For the text-containing cell, return its midpoint in (x, y) coordinate format. 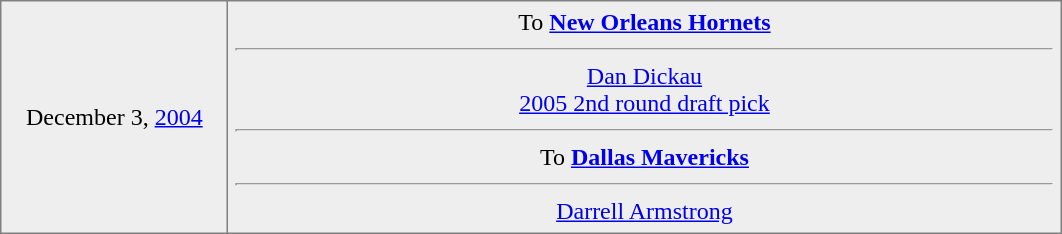
To New Orleans HornetsDan Dickau2005 2nd round draft pickTo Dallas MavericksDarrell Armstrong (644, 117)
December 3, 2004 (114, 117)
